For the text-containing cell, return its midpoint in [X, Y] coordinate format. 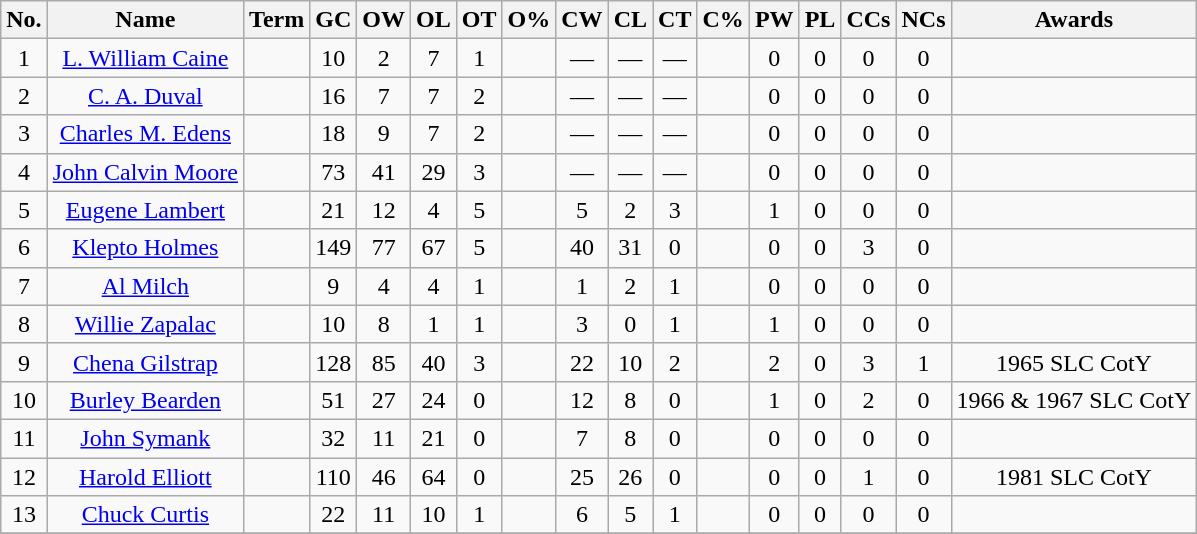
PW [774, 20]
Eugene Lambert [145, 210]
1981 SLC CotY [1074, 477]
Willie Zapalac [145, 324]
CL [630, 20]
John Calvin Moore [145, 172]
O% [529, 20]
1965 SLC CotY [1074, 362]
C. A. Duval [145, 96]
110 [334, 477]
OT [479, 20]
John Symank [145, 438]
Awards [1074, 20]
1966 & 1967 SLC CotY [1074, 400]
PL [820, 20]
85 [384, 362]
Term [277, 20]
18 [334, 134]
29 [434, 172]
32 [334, 438]
46 [384, 477]
Al Milch [145, 286]
Charles M. Edens [145, 134]
Burley Bearden [145, 400]
OL [434, 20]
16 [334, 96]
GC [334, 20]
64 [434, 477]
Chena Gilstrap [145, 362]
26 [630, 477]
Chuck Curtis [145, 515]
24 [434, 400]
149 [334, 248]
Name [145, 20]
13 [24, 515]
C% [723, 20]
Klepto Holmes [145, 248]
CW [582, 20]
L. William Caine [145, 58]
41 [384, 172]
CCs [868, 20]
CT [675, 20]
128 [334, 362]
NCs [924, 20]
27 [384, 400]
73 [334, 172]
Harold Elliott [145, 477]
77 [384, 248]
51 [334, 400]
31 [630, 248]
No. [24, 20]
OW [384, 20]
25 [582, 477]
67 [434, 248]
